Identify which cell holds the provided text, then report its (X, Y) central coordinate. 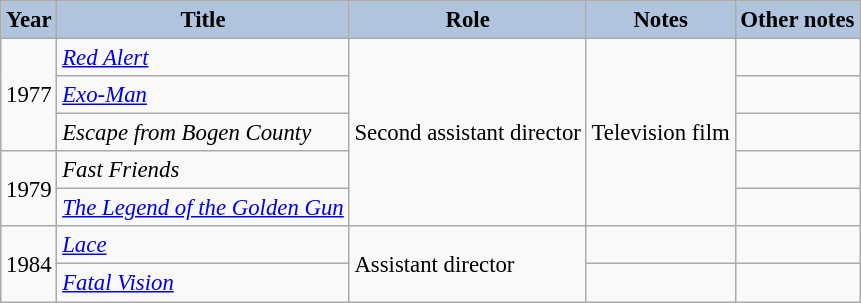
Exo-Man (203, 95)
Assistant director (468, 264)
1979 (29, 188)
Year (29, 20)
Red Alert (203, 58)
The Legend of the Golden Gun (203, 208)
Second assistant director (468, 133)
Television film (660, 133)
Fast Friends (203, 170)
1984 (29, 264)
Title (203, 20)
Other notes (798, 20)
Escape from Bogen County (203, 133)
Fatal Vision (203, 283)
Role (468, 20)
1977 (29, 96)
Lace (203, 245)
Notes (660, 20)
